From the cell containing the given text, extract its center point as (X, Y) coordinate. 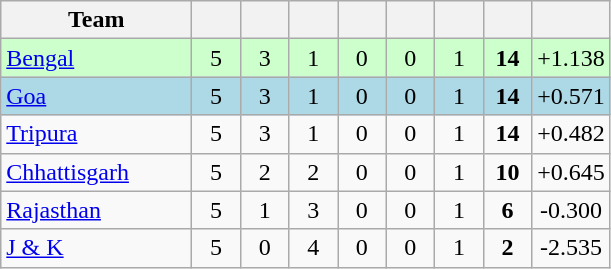
Bengal (96, 58)
Tripura (96, 134)
-0.300 (572, 210)
+1.138 (572, 58)
Goa (96, 96)
6 (508, 210)
-2.535 (572, 248)
10 (508, 172)
4 (314, 248)
Chhattisgarh (96, 172)
Team (96, 20)
Rajasthan (96, 210)
+0.482 (572, 134)
+0.645 (572, 172)
J & K (96, 248)
+0.571 (572, 96)
